Output the [X, Y] coordinate of the center of the cell containing the given text.  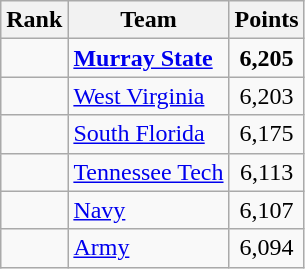
6,107 [266, 210]
West Virginia [148, 96]
6,175 [266, 134]
6,094 [266, 248]
Murray State [148, 58]
Navy [148, 210]
Team [148, 20]
6,203 [266, 96]
6,205 [266, 58]
Rank [34, 20]
6,113 [266, 172]
Points [266, 20]
Tennessee Tech [148, 172]
Army [148, 248]
South Florida [148, 134]
